Locate the cell with the specified text and output its [X, Y] center coordinate. 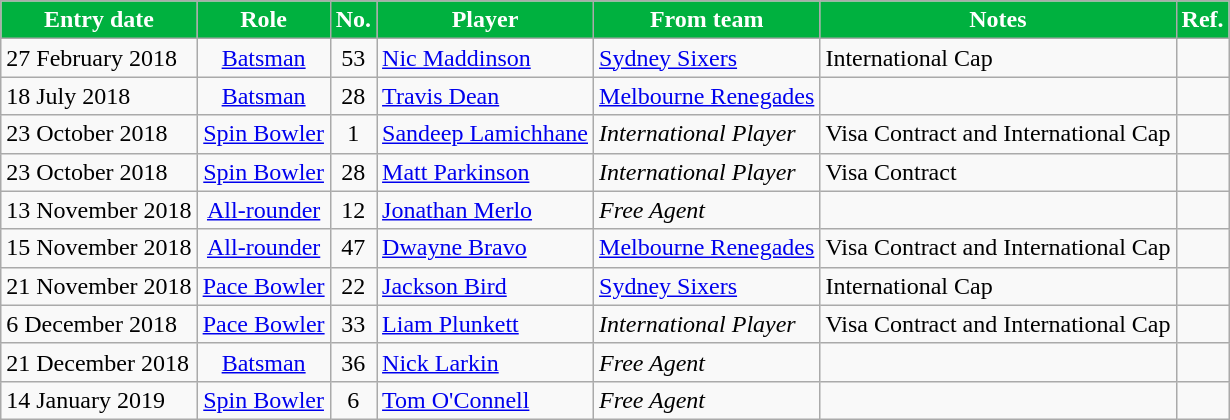
Jackson Bird [486, 286]
Sandeep Lamichhane [486, 134]
Matt Parkinson [486, 172]
Role [264, 20]
36 [353, 362]
15 November 2018 [99, 248]
33 [353, 324]
27 February 2018 [99, 58]
Tom O'Connell [486, 400]
13 November 2018 [99, 210]
21 December 2018 [99, 362]
Player [486, 20]
6 December 2018 [99, 324]
Dwayne Bravo [486, 248]
Nic Maddinson [486, 58]
Entry date [99, 20]
1 [353, 134]
Jonathan Merlo [486, 210]
Ref. [1202, 20]
47 [353, 248]
22 [353, 286]
21 November 2018 [99, 286]
Notes [998, 20]
6 [353, 400]
53 [353, 58]
Visa Contract [998, 172]
12 [353, 210]
No. [353, 20]
14 January 2019 [99, 400]
From team [707, 20]
Liam Plunkett [486, 324]
Nick Larkin [486, 362]
18 July 2018 [99, 96]
Travis Dean [486, 96]
